Identify which cell holds the provided text, then report its [X, Y] central coordinate. 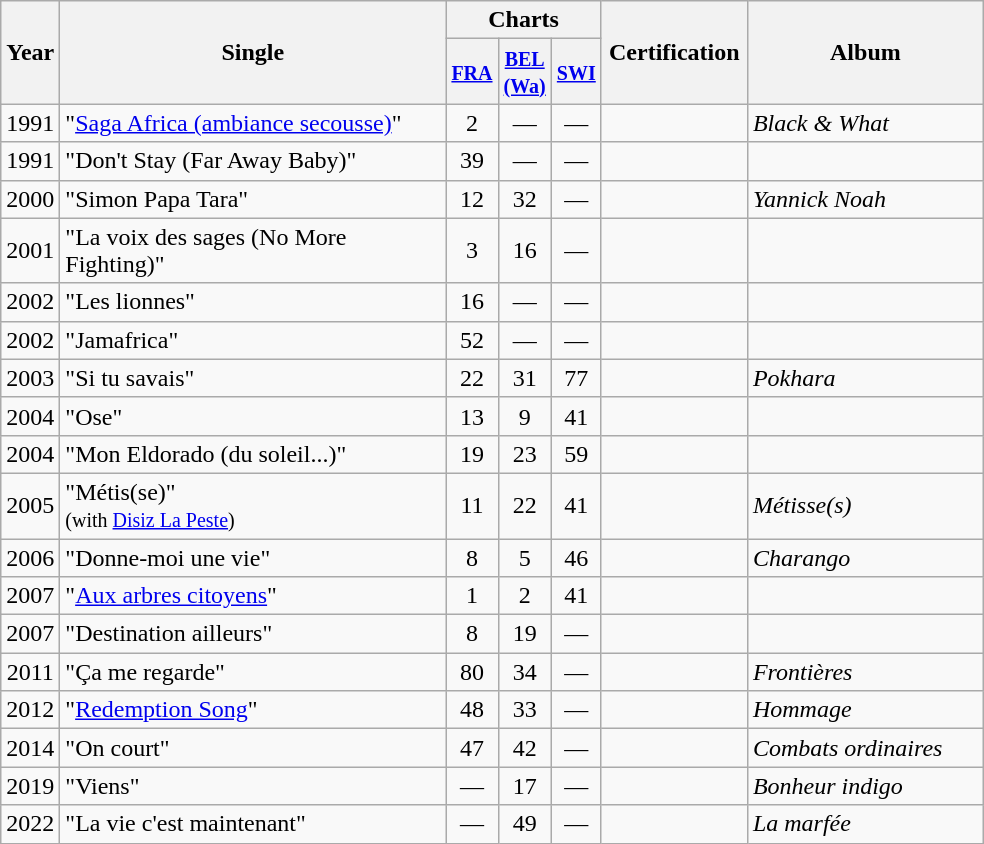
13 [472, 416]
"Donne-moi une vie" [253, 557]
FRA [472, 72]
"Saga Africa (ambiance secousse)" [253, 123]
77 [576, 378]
Certification [674, 52]
"Don't Stay (Far Away Baby)" [253, 161]
49 [524, 824]
Charts [524, 20]
"Mon Eldorado (du soleil...)" [253, 454]
2022 [30, 824]
"Simon Papa Tara" [253, 199]
2006 [30, 557]
Combats ordinaires [865, 748]
Pokhara [865, 378]
"Ça me regarde" [253, 672]
2001 [30, 250]
Single [253, 52]
SWI [576, 72]
9 [524, 416]
Year [30, 52]
2012 [30, 710]
80 [472, 672]
"La vie c'est maintenant" [253, 824]
"Les lionnes" [253, 302]
2000 [30, 199]
1 [472, 596]
"Jamafrica" [253, 340]
Métisse(s) [865, 506]
42 [524, 748]
2019 [30, 786]
2003 [30, 378]
"Si tu savais" [253, 378]
Frontières [865, 672]
3 [472, 250]
Charango [865, 557]
2014 [30, 748]
11 [472, 506]
47 [472, 748]
31 [524, 378]
"Ose" [253, 416]
"Métis(se)" (with Disiz La Peste) [253, 506]
Bonheur indigo [865, 786]
48 [472, 710]
39 [472, 161]
Black & What [865, 123]
Album [865, 52]
"La voix des sages (No More Fighting)" [253, 250]
46 [576, 557]
5 [524, 557]
Yannick Noah [865, 199]
59 [576, 454]
"Destination ailleurs" [253, 634]
34 [524, 672]
12 [472, 199]
La marfée [865, 824]
33 [524, 710]
2011 [30, 672]
32 [524, 199]
"Redemption Song" [253, 710]
"Viens" [253, 786]
"On court" [253, 748]
23 [524, 454]
"Aux arbres citoyens" [253, 596]
2005 [30, 506]
Hommage [865, 710]
BEL(Wa) [524, 72]
52 [472, 340]
17 [524, 786]
